Pinpoint the cell where the given text exists, returning its [X, Y] midpoint coordinate. 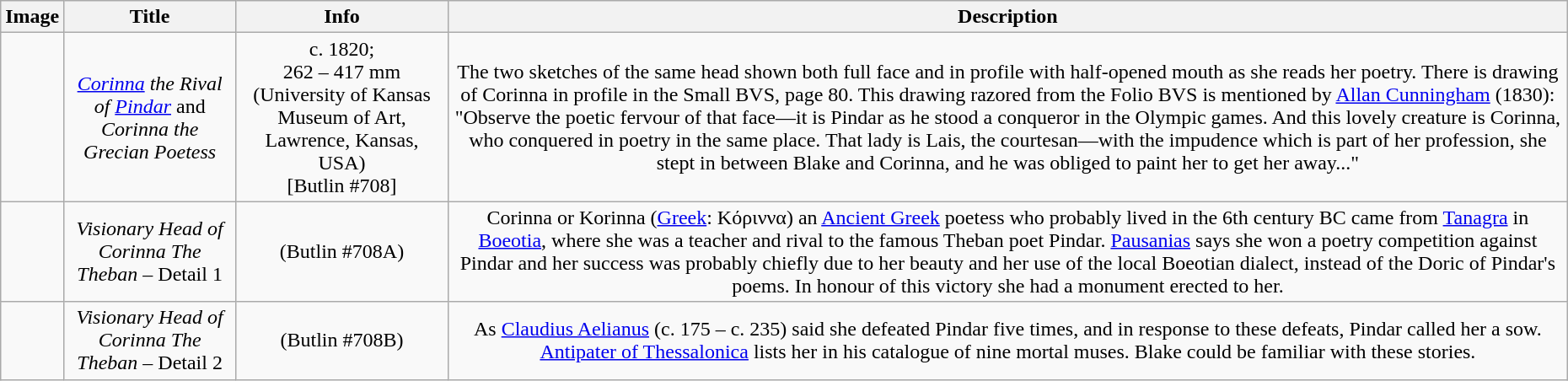
Visionary Head of Corinna The Theban – Detail 1 [150, 251]
Image [32, 17]
(Butlin #708B) [341, 341]
Visionary Head of Corinna The Theban – Detail 2 [150, 341]
Info [341, 17]
c. 1820; 262 – 417 mm (University of Kansas Museum of Art, Lawrence, Kansas, USA) [Butlin #708] [341, 117]
Title [150, 17]
(Butlin #708A) [341, 251]
Description [1008, 17]
Corinna the Rival of Pindar and Corinna the Grecian Poetess [150, 117]
